Extract the (x, y) coordinate from the center of the cell holding the provided text.  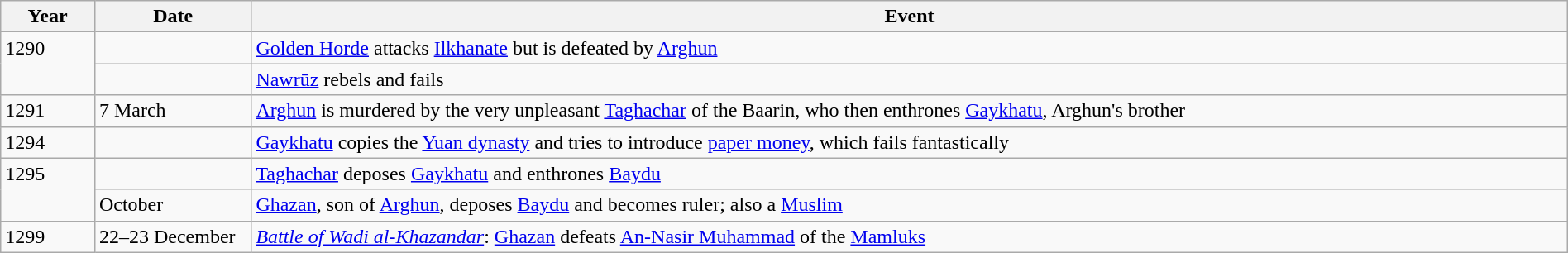
Golden Horde attacks Ilkhanate but is defeated by Arghun (910, 48)
Battle of Wadi al-Khazandar: Ghazan defeats An-Nasir Muhammad of the Mamluks (910, 236)
22–23 December (172, 236)
1294 (48, 142)
Arghun is murdered by the very unpleasant Taghachar of the Baarin, who then enthrones Gaykhatu, Arghun's brother (910, 111)
October (172, 205)
7 March (172, 111)
Taghachar deposes Gaykhatu and enthrones Baydu (910, 174)
1295 (48, 189)
1291 (48, 111)
1299 (48, 236)
Ghazan, son of Arghun, deposes Baydu and becomes ruler; also a Muslim (910, 205)
Nawrūz rebels and fails (910, 79)
Event (910, 17)
Gaykhatu copies the Yuan dynasty and tries to introduce paper money, which fails fantastically (910, 142)
1290 (48, 64)
Date (172, 17)
Year (48, 17)
